Identify which cell holds the provided text, then report its [x, y] central coordinate. 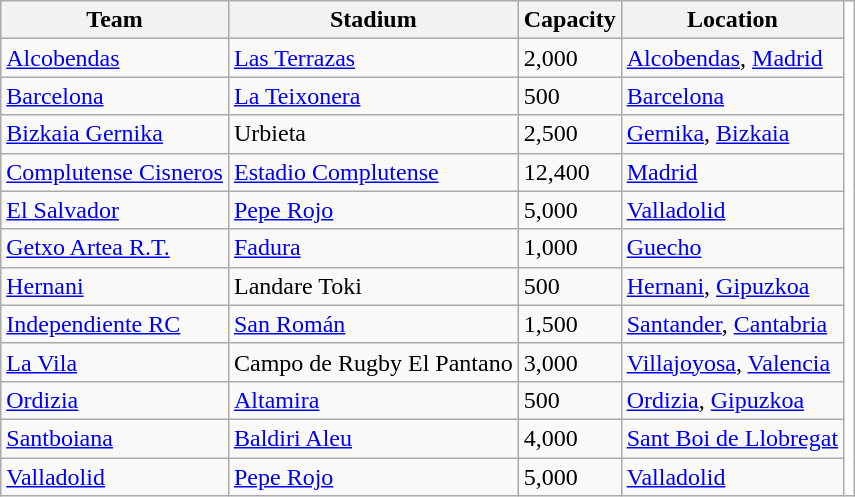
Santander, Cantabria [732, 324]
1,000 [570, 248]
La Teixonera [373, 96]
Madrid [732, 172]
San Román [373, 324]
Getxo Artea R.T. [115, 248]
Complutense Cisneros [115, 172]
Independiente RC [115, 324]
Alcobendas [115, 58]
Landare Toki [373, 286]
Estadio Complutense [373, 172]
El Salvador [115, 210]
2,500 [570, 134]
Ordizia, Gipuzkoa [732, 400]
Villajoyosa, Valencia [732, 362]
Urbieta [373, 134]
Gernika, Bizkaia [732, 134]
Fadura [373, 248]
2,000 [570, 58]
Team [115, 20]
Altamira [373, 400]
4,000 [570, 438]
Guecho [732, 248]
Location [732, 20]
Stadium [373, 20]
12,400 [570, 172]
Bizkaia Gernika [115, 134]
Ordizia [115, 400]
Baldiri Aleu [373, 438]
Capacity [570, 20]
Sant Boi de Llobregat [732, 438]
Campo de Rugby El Pantano [373, 362]
Hernani, Gipuzkoa [732, 286]
Las Terrazas [373, 58]
La Vila [115, 362]
3,000 [570, 362]
Alcobendas, Madrid [732, 58]
Santboiana [115, 438]
Hernani [115, 286]
1,500 [570, 324]
